Return (X, Y) of the center of cell containing provided text 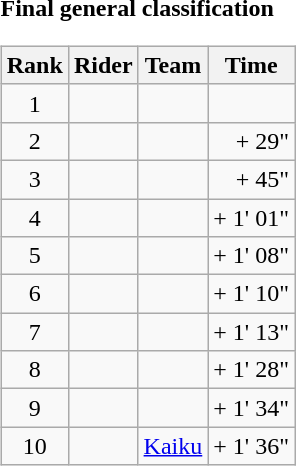
4 (34, 217)
7 (34, 332)
Time (252, 65)
2 (34, 141)
+ 1' 08" (252, 256)
1 (34, 103)
3 (34, 179)
9 (34, 408)
+ 1' 34" (252, 408)
+ 1' 10" (252, 294)
Kaiku (173, 446)
10 (34, 446)
8 (34, 370)
6 (34, 294)
+ 1' 28" (252, 370)
+ 29" (252, 141)
+ 1' 36" (252, 446)
Team (173, 65)
+ 1' 01" (252, 217)
+ 45" (252, 179)
5 (34, 256)
+ 1' 13" (252, 332)
Rider (103, 65)
Rank (34, 65)
